Locate the cell with the specified text and output its (X, Y) center coordinate. 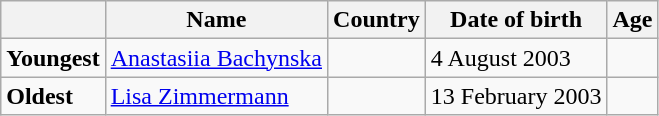
Anastasiia Bachynska (216, 58)
Date of birth (516, 20)
Youngest (53, 58)
4 August 2003 (516, 58)
13 February 2003 (516, 96)
Name (216, 20)
Age (632, 20)
Country (377, 20)
Lisa Zimmermann (216, 96)
Oldest (53, 96)
